Output the [x, y] coordinate of the center of the cell containing the given text.  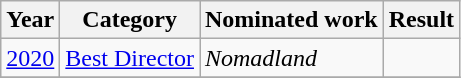
Nomadland [292, 58]
2020 [30, 58]
Category [130, 20]
Nominated work [292, 20]
Best Director [130, 58]
Result [421, 20]
Year [30, 20]
